Scan for the cell matching the given text and deliver its [X, Y] coordinate at center. 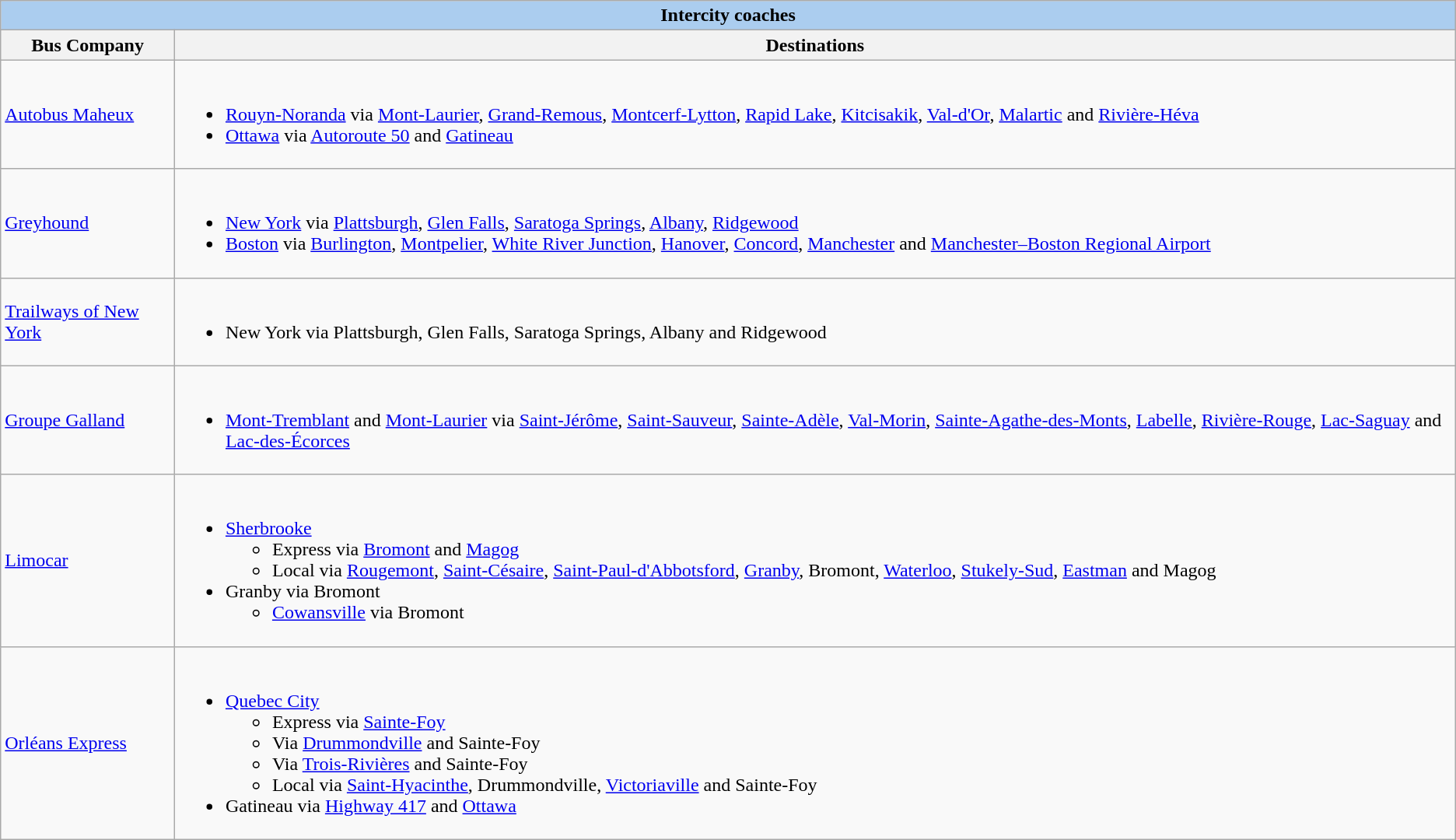
Orléans Express [88, 743]
Bus Company [88, 45]
New York via Plattsburgh, Glen Falls, Saratoga Springs, Albany and Ridgewood [815, 322]
Autobus Maheux [88, 114]
Trailways of New York [88, 322]
Greyhound [88, 223]
Intercity coaches [728, 16]
Limocar [88, 560]
Destinations [815, 45]
Groupe Galland [88, 420]
